Locate the cell with the specified text and output its (X, Y) center coordinate. 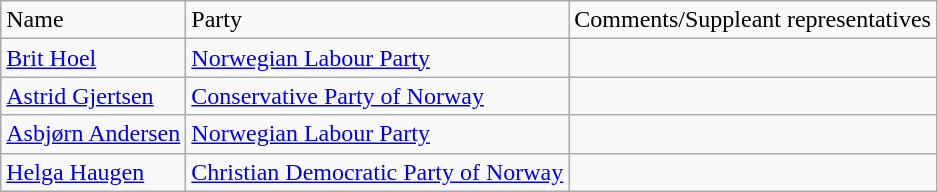
Christian Democratic Party of Norway (378, 172)
Party (378, 20)
Helga Haugen (94, 172)
Brit Hoel (94, 58)
Comments/Suppleant representatives (753, 20)
Astrid Gjertsen (94, 96)
Conservative Party of Norway (378, 96)
Asbjørn Andersen (94, 134)
Name (94, 20)
